Find where the given text appears and provide that cell's center as [X, Y] coordinate. 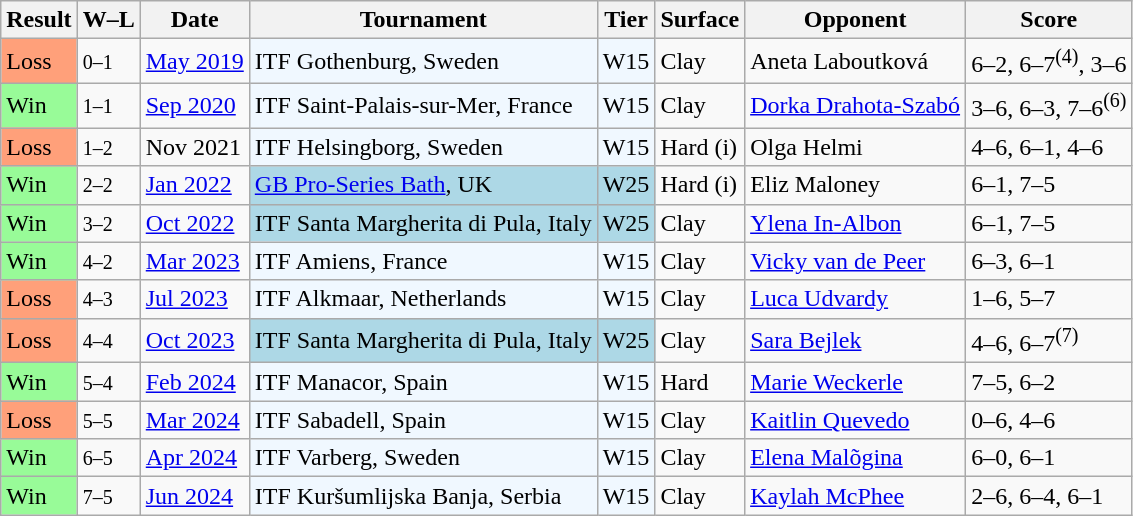
6–3, 6–1 [1049, 261]
Feb 2024 [194, 382]
Aneta Laboutková [856, 62]
Mar 2024 [194, 420]
Sep 2020 [194, 106]
3–2 [108, 223]
5–5 [108, 420]
W–L [108, 20]
Surface [700, 20]
Jan 2022 [194, 185]
Apr 2024 [194, 458]
ITF Alkmaar, Netherlands [423, 299]
Eliz Maloney [856, 185]
Date [194, 20]
Opponent [856, 20]
Vicky van de Peer [856, 261]
1–1 [108, 106]
ITF Gothenburg, Sweden [423, 62]
2–6, 6–4, 6–1 [1049, 496]
0–1 [108, 62]
4–6, 6–7(7) [1049, 340]
4–2 [108, 261]
3–6, 6–3, 7–6(6) [1049, 106]
Nov 2021 [194, 147]
7–5, 6–2 [1049, 382]
6–5 [108, 458]
GB Pro-Series Bath, UK [423, 185]
Jun 2024 [194, 496]
Luca Udvardy [856, 299]
Result [39, 20]
ITF Kuršumlijska Banja, Serbia [423, 496]
2–2 [108, 185]
6–2, 6–7(4), 3–6 [1049, 62]
6–0, 6–1 [1049, 458]
Elena Malõgina [856, 458]
Sara Bejlek [856, 340]
ITF Helsingborg, Sweden [423, 147]
Oct 2022 [194, 223]
4–6, 6–1, 4–6 [1049, 147]
4–4 [108, 340]
ITF Sabadell, Spain [423, 420]
Mar 2023 [194, 261]
1–6, 5–7 [1049, 299]
Jul 2023 [194, 299]
0–6, 4–6 [1049, 420]
Tournament [423, 20]
ITF Amiens, France [423, 261]
Score [1049, 20]
Kaitlin Quevedo [856, 420]
ITF Varberg, Sweden [423, 458]
Ylena In-Albon [856, 223]
Marie Weckerle [856, 382]
ITF Saint-Palais-sur-Mer, France [423, 106]
Kaylah McPhee [856, 496]
Tier [626, 20]
5–4 [108, 382]
Oct 2023 [194, 340]
Olga Helmi [856, 147]
7–5 [108, 496]
1–2 [108, 147]
Dorka Drahota-Szabó [856, 106]
4–3 [108, 299]
ITF Manacor, Spain [423, 382]
Hard [700, 382]
May 2019 [194, 62]
